From the cell containing the given text, extract its center point as (X, Y) coordinate. 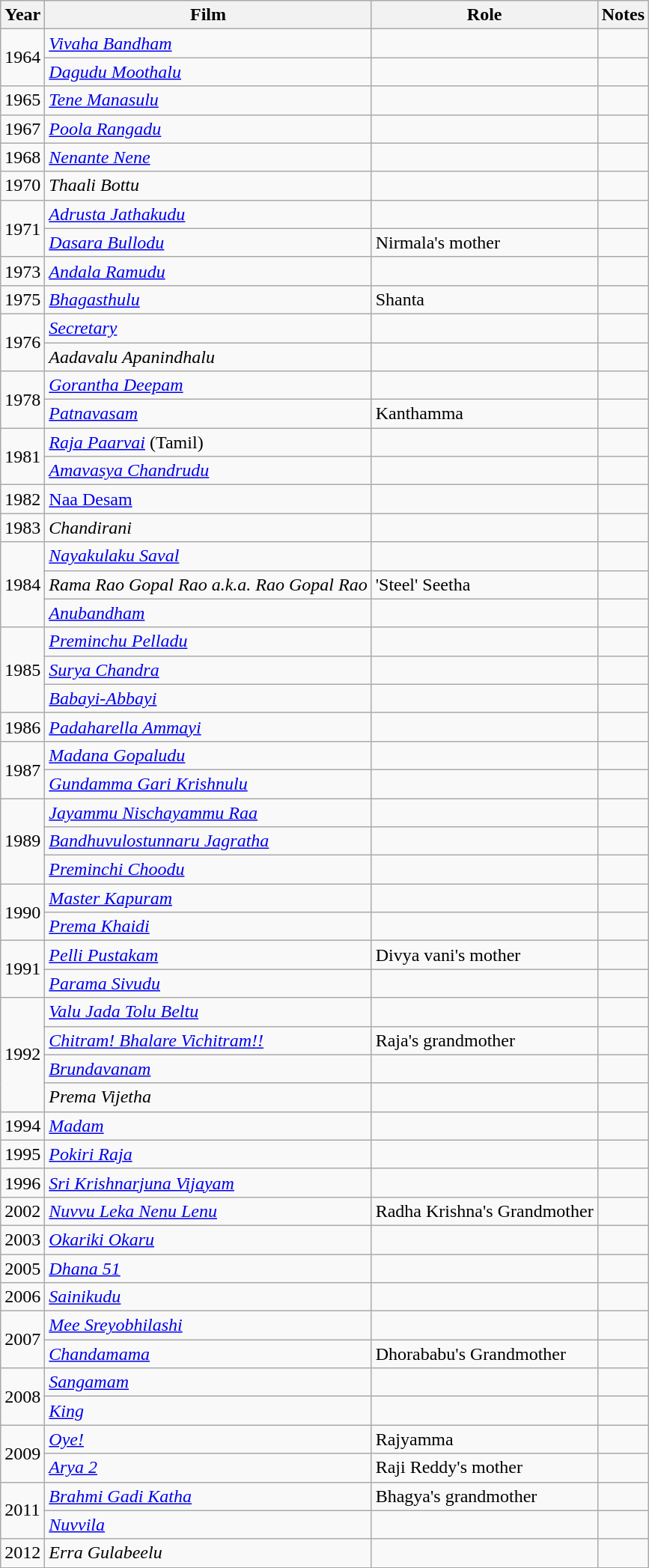
Prema Khaidi (208, 927)
Chitram! Bhalare Vichitram!! (208, 1040)
Sri Krishnarjuna Vijayam (208, 1183)
Nuvvila (208, 1525)
Bandhuvulostunnaru Jagratha (208, 841)
Madam (208, 1126)
Dhorababu's Grandmother (484, 1354)
1970 (22, 186)
Preminchu Pelladu (208, 641)
Preminchi Choodu (208, 870)
1984 (22, 585)
Prema Vijetha (208, 1097)
Okariki Okaru (208, 1239)
Arya 2 (208, 1468)
Nenante Nene (208, 157)
Amavasya Chandrudu (208, 471)
Dasara Bullodu (208, 242)
Nuvvu Leka Nenu Lenu (208, 1211)
1992 (22, 1055)
2007 (22, 1340)
1987 (22, 769)
Gorantha Deepam (208, 385)
Film (208, 15)
Poola Rangadu (208, 129)
Anubandham (208, 613)
2009 (22, 1453)
Naa Desam (208, 499)
Raja Paarvai (Tamil) (208, 442)
Aadavalu Apanindhalu (208, 357)
Padaharella Ammayi (208, 727)
1995 (22, 1154)
King (208, 1411)
Rajyamma (484, 1439)
1967 (22, 129)
1973 (22, 271)
1968 (22, 157)
Surya Chandra (208, 670)
1983 (22, 528)
Bhagasthulu (208, 299)
1989 (22, 841)
1996 (22, 1183)
Raji Reddy's mother (484, 1468)
Tene Manasulu (208, 100)
Bhagya's grandmother (484, 1496)
Andala Ramudu (208, 271)
Sangamam (208, 1382)
Adrusta Jathakudu (208, 214)
Divya vani's mother (484, 955)
Brundavanam (208, 1069)
1976 (22, 342)
Dhana 51 (208, 1269)
1994 (22, 1126)
Babayi-Abbayi (208, 698)
1990 (22, 912)
Nayakulaku Saval (208, 556)
Notes (623, 15)
2002 (22, 1211)
1964 (22, 58)
Secretary (208, 328)
Role (484, 15)
Nirmala's mother (484, 242)
Vivaha Bandham (208, 43)
Shanta (484, 299)
1981 (22, 457)
Kanthamma (484, 414)
2003 (22, 1239)
Patnavasam (208, 414)
1986 (22, 727)
Rama Rao Gopal Rao a.k.a. Rao Gopal Rao (208, 585)
2008 (22, 1397)
Erra Gulabeelu (208, 1553)
1971 (22, 228)
Valu Jada Tolu Beltu (208, 1012)
Brahmi Gadi Katha (208, 1496)
2006 (22, 1297)
Year (22, 15)
Parama Sivudu (208, 983)
2005 (22, 1269)
2011 (22, 1510)
Dagudu Moothalu (208, 72)
Raja's grandmother (484, 1040)
Chandirani (208, 528)
Madana Gopaludu (208, 755)
Radha Krishna's Grandmother (484, 1211)
1975 (22, 299)
2012 (22, 1553)
Master Kapuram (208, 898)
1978 (22, 400)
1982 (22, 499)
1965 (22, 100)
Mee Sreyobhilashi (208, 1326)
Sainikudu (208, 1297)
Chandamama (208, 1354)
Pelli Pustakam (208, 955)
Oye! (208, 1439)
1991 (22, 969)
'Steel' Seetha (484, 585)
Pokiri Raja (208, 1154)
Thaali Bottu (208, 186)
Gundamma Gari Krishnulu (208, 784)
Jayammu Nischayammu Raa (208, 812)
1985 (22, 670)
